Extract the [X, Y] coordinate from the center of the cell holding the provided text.  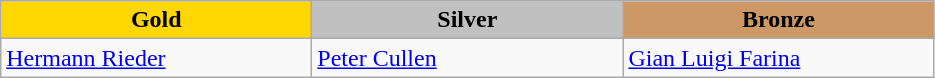
Bronze [778, 20]
Hermann Rieder [156, 58]
Silver [468, 20]
Gian Luigi Farina [778, 58]
Gold [156, 20]
Peter Cullen [468, 58]
